Scan for the cell matching the given text and deliver its [x, y] coordinate at center. 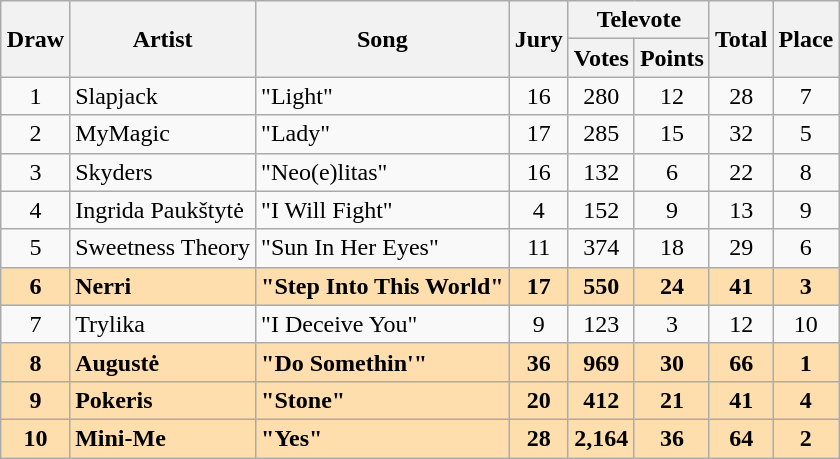
15 [672, 134]
22 [741, 172]
Mini-Me [163, 438]
550 [601, 286]
Draw [35, 39]
2,164 [601, 438]
Pokeris [163, 400]
Slapjack [163, 96]
20 [538, 400]
"Lady" [383, 134]
11 [538, 248]
Place [806, 39]
"Neo(e)litas" [383, 172]
152 [601, 210]
"I Will Fight" [383, 210]
13 [741, 210]
24 [672, 286]
64 [741, 438]
"Light" [383, 96]
Trylika [163, 324]
"Sun In Her Eyes" [383, 248]
Nerri [163, 286]
285 [601, 134]
123 [601, 324]
32 [741, 134]
Artist [163, 39]
132 [601, 172]
Augustė [163, 362]
Sweetness Theory [163, 248]
280 [601, 96]
412 [601, 400]
Total [741, 39]
21 [672, 400]
Skyders [163, 172]
"I Deceive You" [383, 324]
MyMagic [163, 134]
18 [672, 248]
Points [672, 58]
Ingrida Paukštytė [163, 210]
969 [601, 362]
"Yes" [383, 438]
374 [601, 248]
30 [672, 362]
66 [741, 362]
"Do Somethin'" [383, 362]
Jury [538, 39]
29 [741, 248]
Votes [601, 58]
Song [383, 39]
Televote [638, 20]
"Stone" [383, 400]
"Step Into This World" [383, 286]
